Capture the cell that displays the provided text and extract its [x, y] central coordinate. 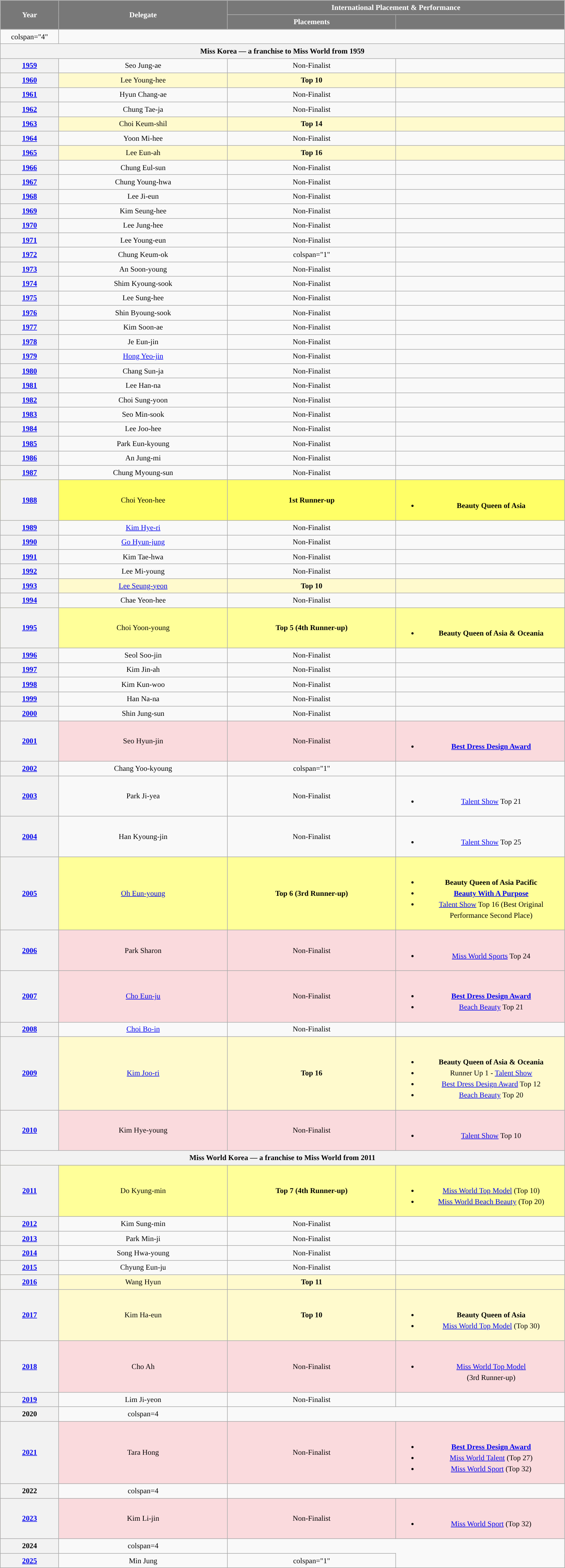
Seol Soo-jin [143, 655]
Miss World Sports Top 24 [480, 950]
1967 [30, 182]
Kim Seung-hee [143, 211]
2019 [30, 1399]
1986 [30, 458]
2015 [30, 1267]
Cho Eun-ju [143, 996]
Lee Mi-young [143, 571]
1977 [30, 327]
Lim Ji-yeon [143, 1399]
Seo Min-sook [143, 415]
Miss Korea — a franchise to Miss World from 1959 [282, 51]
2003 [30, 796]
Kim Ha-eun [143, 1315]
Choi Keum-shil [143, 124]
1981 [30, 385]
1962 [30, 109]
Lee Ji-eun [143, 196]
Kim Soon-ae [143, 327]
2012 [30, 1224]
2022 [30, 1491]
Kim Hye-ri [143, 527]
Choi Yoon-young [143, 627]
Chang Yoo-kyoung [143, 769]
1980 [30, 371]
1969 [30, 211]
Hyun Chang-ae [143, 95]
Tara Hong [143, 1452]
colspan="4" [30, 37]
Go Hyun-jung [143, 542]
Je Eun-jin [143, 342]
Top 11 [312, 1282]
Park Eun-kyoung [143, 443]
Miss World Top Model(3rd Runner-up) [480, 1366]
Lee Young-hee [143, 80]
1987 [30, 472]
1983 [30, 415]
Lee Young-eun [143, 240]
2017 [30, 1315]
Beauty Queen of AsiaMiss World Top Model (Top 30) [480, 1315]
1976 [30, 313]
Top 14 [312, 124]
Kim Li-jin [143, 1519]
Lee Eun-ah [143, 153]
Top 5 (4th Runner-up) [312, 627]
Park Ji-yea [143, 796]
Kim Tae-hwa [143, 557]
1959 [30, 66]
Cho Ah [143, 1366]
Lee Seung-yeon [143, 586]
2007 [30, 996]
1979 [30, 356]
1999 [30, 699]
Talent Show Top 25 [480, 836]
1995 [30, 627]
Shin Jung-sun [143, 713]
Best Dress Design AwardMiss World Talent (Top 27)Miss World Sport (Top 32) [480, 1452]
1971 [30, 240]
Choi Sung-yoon [143, 400]
2018 [30, 1366]
Beauty Queen of Asia PacificBeauty With A PurposeTalent Show Top 16 (Best Original Performance Second Place) [480, 893]
1975 [30, 298]
1960 [30, 80]
1968 [30, 196]
Park Min-ji [143, 1238]
Lee Han-na [143, 385]
Placements [312, 22]
1st Runner-up [312, 500]
2004 [30, 836]
International Placement & Performance [396, 7]
1961 [30, 95]
Song Hwa-young [143, 1253]
2024 [30, 1546]
1989 [30, 527]
Kim Kun-woo [143, 684]
Kim Jin-ah [143, 670]
2001 [30, 741]
Chae Yeon-hee [143, 600]
1991 [30, 557]
1984 [30, 429]
1973 [30, 269]
An Jung-mi [143, 458]
Top 7 (4th Runner-up) [312, 1191]
An Soon-young [143, 269]
Miss World Top Model (Top 10)Miss World Beach Beauty (Top 20) [480, 1191]
Han Na-na [143, 699]
1964 [30, 138]
2025 [30, 1561]
Chung Keum-ok [143, 254]
2008 [30, 1029]
Shin Byoung-sook [143, 313]
Yoon Mi-hee [143, 138]
1963 [30, 124]
1988 [30, 500]
Beauty Queen of Asia & Oceania [480, 627]
Best Dress Design Award [480, 741]
Best Dress Design AwardBeach Beauty Top 21 [480, 996]
2014 [30, 1253]
Lee Sung-hee [143, 298]
Miss World Korea — a franchise to Miss World from 2011 [282, 1158]
1965 [30, 153]
1985 [30, 443]
Beauty Queen of Asia & OceaniaRunner Up 1 - Talent ShowBest Dress Design Award Top 12Beach Beauty Top 20 [480, 1073]
2023 [30, 1519]
Beauty Queen of Asia [480, 500]
2000 [30, 713]
2002 [30, 769]
2005 [30, 893]
1996 [30, 655]
1982 [30, 400]
Lee Jung-hee [143, 225]
Chang Sun-ja [143, 371]
Hong Yeo-jin [143, 356]
1993 [30, 586]
2010 [30, 1130]
Choi Bo-in [143, 1029]
Kim Sung-min [143, 1224]
Wang Hyun [143, 1282]
Do Kyung-min [143, 1191]
2011 [30, 1191]
Top 6 (3rd Runner-up) [312, 893]
1972 [30, 254]
1974 [30, 284]
Seo Jung-ae [143, 66]
Oh Eun-young [143, 893]
1992 [30, 571]
Seo Hyun-jin [143, 741]
Chung Young-hwa [143, 182]
Shim Kyoung-sook [143, 284]
Han Kyoung-jin [143, 836]
Choi Yeon-hee [143, 500]
1998 [30, 684]
Talent Show Top 21 [480, 796]
1970 [30, 225]
2006 [30, 950]
Talent Show Top 10 [480, 1130]
Chung Eul-sun [143, 168]
Min Jung [143, 1561]
Park Sharon [143, 950]
Kim Joo-ri [143, 1073]
1966 [30, 168]
1978 [30, 342]
2013 [30, 1238]
Chung Myoung-sun [143, 472]
Chung Tae-ja [143, 109]
2020 [30, 1414]
Delegate [143, 15]
Year [30, 15]
2021 [30, 1452]
1994 [30, 600]
1997 [30, 670]
1990 [30, 542]
Kim Hye-young [143, 1130]
Miss World Sport (Top 32) [480, 1519]
Lee Joo-hee [143, 429]
Chyung Eun-ju [143, 1267]
2009 [30, 1073]
2016 [30, 1282]
